Search for the cell housing the specified text and yield its [X, Y] center coordinate. 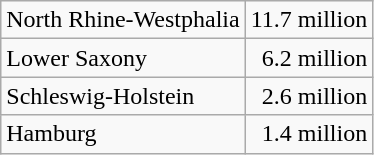
Hamburg [123, 134]
1.4 million [309, 134]
North Rhine-Westphalia [123, 20]
Schleswig-Holstein [123, 96]
Lower Saxony [123, 58]
11.7 million [309, 20]
6.2 million [309, 58]
2.6 million [309, 96]
